From the cell containing the given text, extract its center point as [X, Y] coordinate. 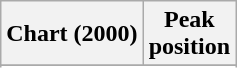
Chart (2000) [72, 34]
Peakposition [189, 34]
